Scan for the cell matching the given text and deliver its [X, Y] coordinate at center. 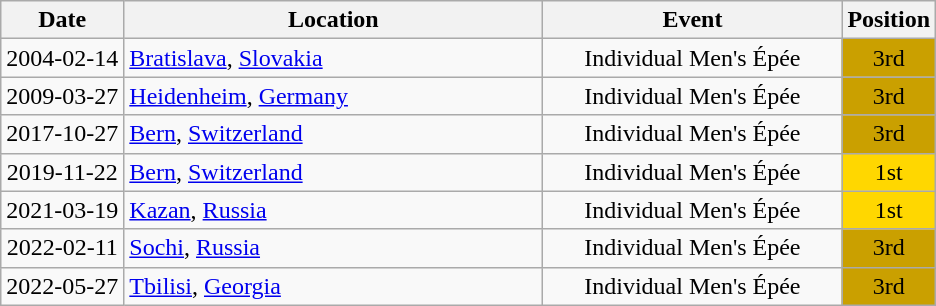
Location [334, 20]
2022-02-11 [62, 248]
2004-02-14 [62, 58]
2021-03-19 [62, 210]
Bratislava, Slovakia [334, 58]
Kazan, Russia [334, 210]
2019-11-22 [62, 172]
2017-10-27 [62, 134]
Heidenheim, Germany [334, 96]
Event [692, 20]
Tbilisi, Georgia [334, 286]
2022-05-27 [62, 286]
Date [62, 20]
Sochi, Russia [334, 248]
2009-03-27 [62, 96]
Position [889, 20]
